Pinpoint the cell where the given text exists, returning its [X, Y] midpoint coordinate. 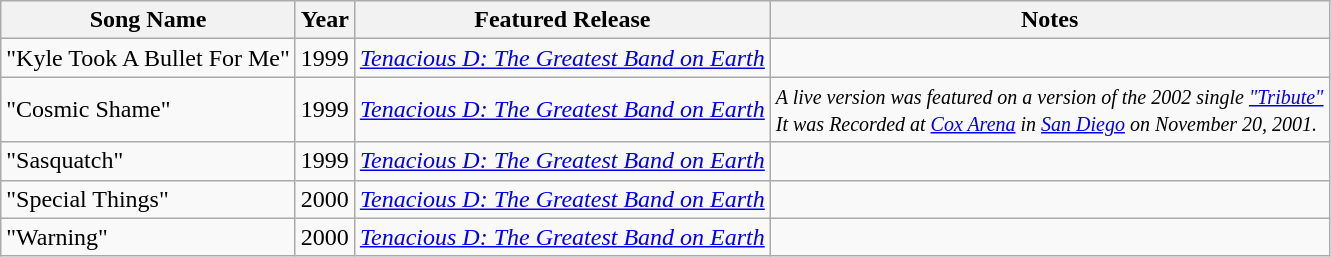
"Kyle Took A Bullet For Me" [148, 58]
A live version was featured on a version of the 2002 single "Tribute"It was Recorded at Cox Arena in San Diego on November 20, 2001. [1050, 110]
"Cosmic Shame" [148, 110]
Notes [1050, 20]
"Sasquatch" [148, 161]
Year [324, 20]
Featured Release [562, 20]
"Special Things" [148, 199]
"Warning" [148, 237]
Song Name [148, 20]
